Search for the cell housing the specified text and yield its (X, Y) center coordinate. 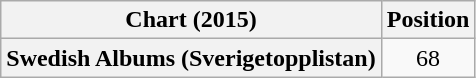
Swedish Albums (Sverigetopplistan) (191, 58)
Position (428, 20)
Chart (2015) (191, 20)
68 (428, 58)
